Determine the (X, Y) coordinate at the center of the cell enclosing the given text.  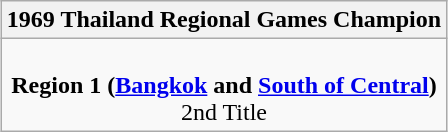
Region 1 (Bangkok and South of Central)2nd Title (224, 85)
1969 Thailand Regional Games Champion (224, 20)
